Determine the (X, Y) coordinate at the center of the cell enclosing the given text.  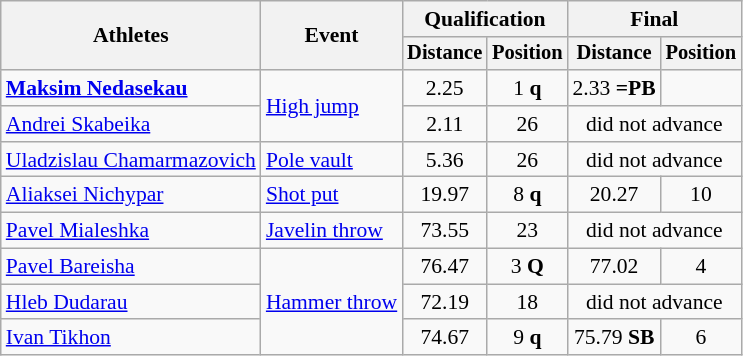
4 (701, 267)
3 Q (527, 267)
8 q (527, 195)
Ivan Tikhon (131, 338)
Aliaksei Nichypar (131, 195)
73.55 (444, 231)
Maksim Nedasekau (131, 88)
Pole vault (332, 160)
Final (655, 19)
High jump (332, 106)
77.02 (614, 267)
9 q (527, 338)
1 q (527, 88)
Javelin throw (332, 231)
20.27 (614, 195)
2.25 (444, 88)
5.36 (444, 160)
Pavel Bareisha (131, 267)
74.67 (444, 338)
Pavel Mialeshka (131, 231)
Uladzislau Chamarmazovich (131, 160)
6 (701, 338)
2.11 (444, 124)
23 (527, 231)
Qualification (484, 19)
Hleb Dudarau (131, 302)
18 (527, 302)
Andrei Skabeika (131, 124)
10 (701, 195)
75.79 SB (614, 338)
Athletes (131, 36)
2.33 =PB (614, 88)
72.19 (444, 302)
Shot put (332, 195)
Event (332, 36)
Hammer throw (332, 302)
19.97 (444, 195)
76.47 (444, 267)
